Locate the cell with the specified text and output its (X, Y) center coordinate. 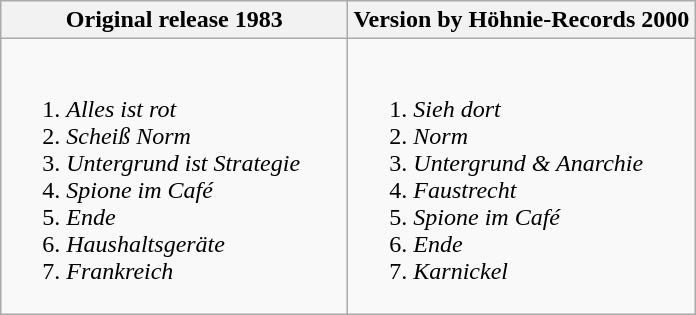
Original release 1983 (174, 20)
Sieh dortNormUntergrund & AnarchieFaustrechtSpione im CaféEndeKarnickel (522, 176)
Alles ist rotScheiß NormUntergrund ist StrategieSpione im CaféEndeHaushaltsgeräteFrankreich (174, 176)
Version by Höhnie-Records 2000 (522, 20)
